Scan for the cell matching the given text and deliver its (X, Y) coordinate at center. 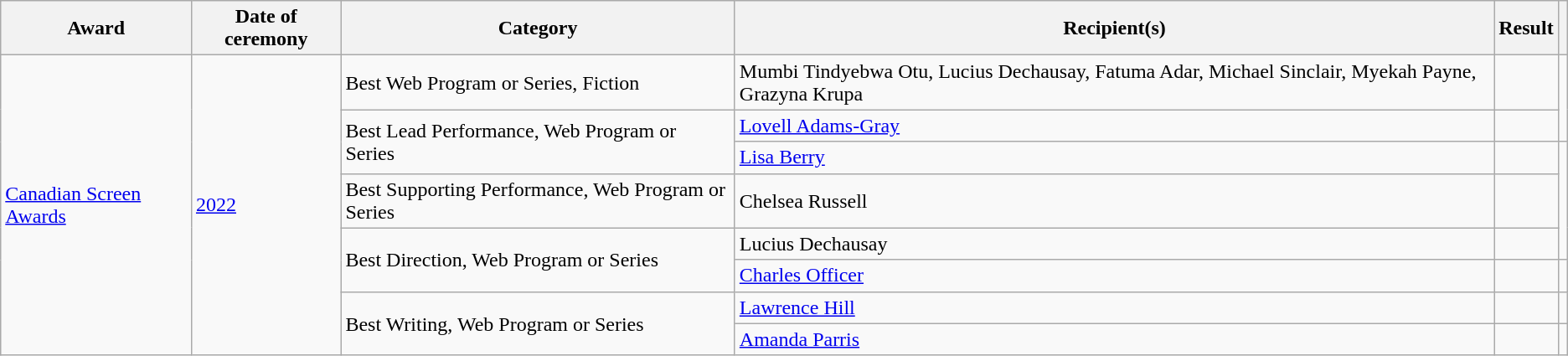
Lawrence Hill (1114, 307)
Best Supporting Performance, Web Program or Series (538, 201)
Best Lead Performance, Web Program or Series (538, 142)
Best Direction, Web Program or Series (538, 260)
Date of ceremony (266, 28)
Award (96, 28)
Lisa Berry (1114, 157)
Category (538, 28)
Charles Officer (1114, 276)
Lovell Adams-Gray (1114, 126)
Mumbi Tindyebwa Otu, Lucius Dechausay, Fatuma Adar, Michael Sinclair, Myekah Payne, Grazyna Krupa (1114, 82)
Best Web Program or Series, Fiction (538, 82)
Recipient(s) (1114, 28)
Amanda Parris (1114, 339)
Chelsea Russell (1114, 201)
Canadian Screen Awards (96, 205)
Lucius Dechausay (1114, 244)
2022 (266, 205)
Best Writing, Web Program or Series (538, 323)
Result (1526, 28)
